Detect which cell encompasses the target text, then output its (X, Y) center coordinate. 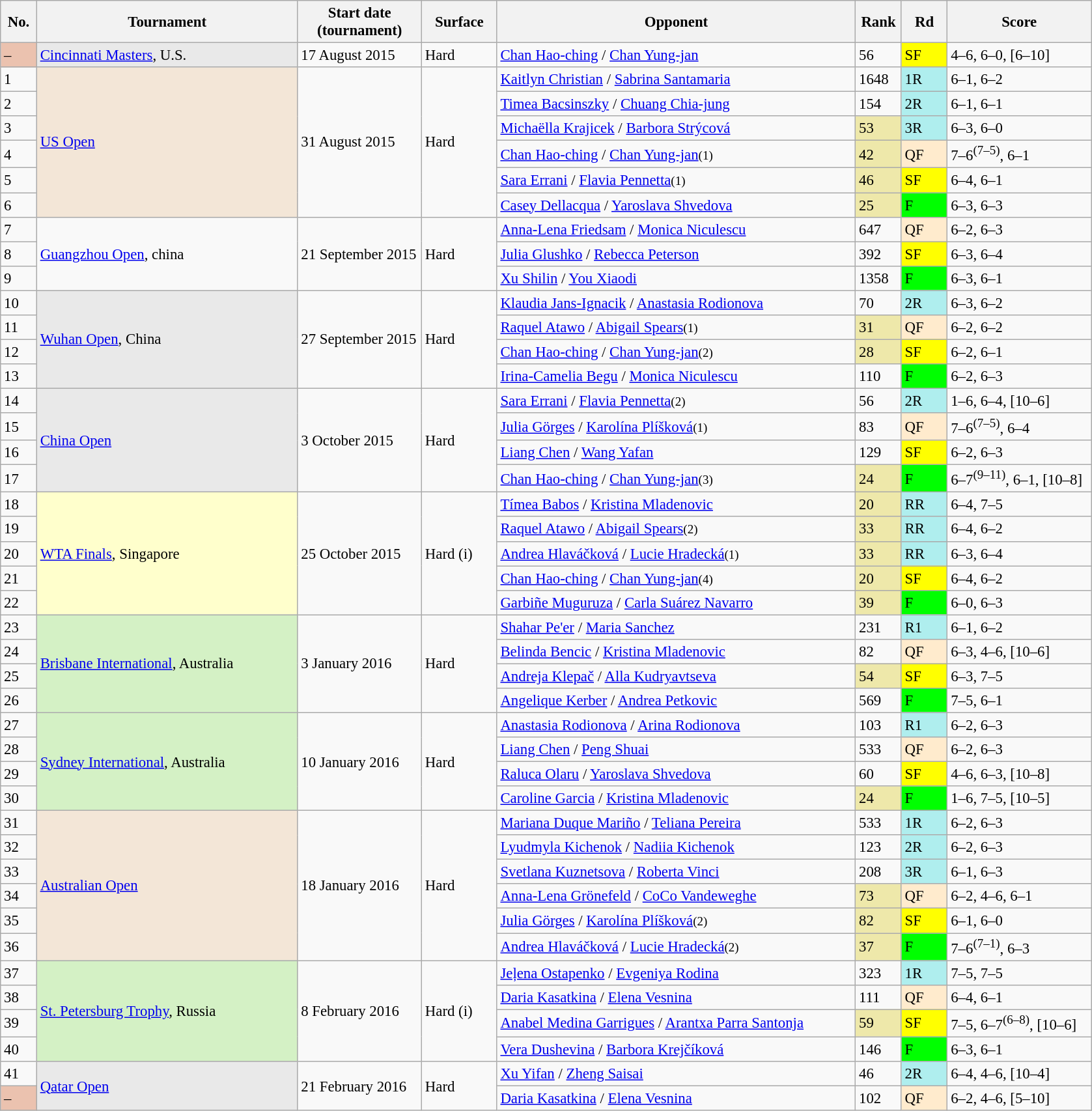
Mariana Duque Mariño / Teliana Pereira (676, 823)
26 (19, 701)
China Open (167, 440)
6–3, 7–5 (1020, 676)
23 (19, 627)
4 (19, 154)
21 September 2015 (359, 254)
54 (879, 676)
Xu Yifan / Zheng Saisai (676, 1074)
Casey Dellacqua / Yaroslava Shvedova (676, 205)
3 October 2015 (359, 440)
Anabel Medina Garrigues / Arantxa Parra Santonja (676, 1023)
6 (19, 205)
22 (19, 602)
Chan Hao-ching / Chan Yung-jan (676, 55)
Rank (879, 22)
231 (879, 627)
Cincinnati Masters, U.S. (167, 55)
31 August 2015 (359, 142)
13 (19, 376)
17 August 2015 (359, 55)
Liang Chen / Wang Yafan (676, 453)
6–1, 6–1 (1020, 104)
US Open (167, 142)
32 (19, 847)
Opponent (676, 22)
110 (879, 376)
Caroline Garcia / Kristina Mladenovic (676, 798)
Tímea Babos / Kristina Mladenovic (676, 505)
7–6(7–5), 6–1 (1020, 154)
Surface (460, 22)
Anna-Lena Grönefeld / CoCo Vandeweghe (676, 897)
208 (879, 872)
St. Petersburg Trophy, Russia (167, 1011)
Raquel Atawo / Abigail Spears(1) (676, 328)
1648 (879, 79)
9 (19, 278)
6–4, 4–6, [10–4] (1020, 1074)
Chan Hao-ching / Chan Yung-jan(1) (676, 154)
1–6, 7–5, [10–5] (1020, 798)
Brisbane International, Australia (167, 664)
Julia Görges / Karolína Plíšková(1) (676, 427)
70 (879, 303)
Garbiñe Muguruza / Carla Suárez Navarro (676, 602)
7–6(7–1), 6–3 (1020, 947)
7–5, 6–7(6–8), [10–6] (1020, 1023)
1–6, 6–4, [10–6] (1020, 401)
21 (19, 578)
Start date(tournament) (359, 22)
18 (19, 505)
6–3, 4–6, [10–6] (1020, 652)
60 (879, 774)
Australian Open (167, 886)
647 (879, 229)
34 (19, 897)
6–0, 6–3 (1020, 602)
6–3, 6–0 (1020, 128)
30 (19, 798)
11 (19, 328)
38 (19, 997)
154 (879, 104)
59 (879, 1023)
123 (879, 847)
Liang Chen / Peng Shuai (676, 750)
27 (19, 725)
1358 (879, 278)
Julia Görges / Karolína Plíšková(2) (676, 921)
7–5, 6–1 (1020, 701)
Jeļena Ostapenko / Evgeniya Rodina (676, 973)
Irina-Camelia Begu / Monica Niculescu (676, 376)
1 (19, 79)
Xu Shilin / You Xiaodi (676, 278)
27 September 2015 (359, 339)
Sydney International, Australia (167, 761)
Anna-Lena Friedsam / Monica Niculescu (676, 229)
6–2, 4–6, [5–10] (1020, 1098)
Guangzhou Open, china (167, 254)
21 February 2016 (359, 1086)
41 (19, 1074)
Vera Dushevina / Barbora Krejčíková (676, 1049)
Chan Hao-ching / Chan Yung-jan(3) (676, 479)
6–1, 6–3 (1020, 872)
19 (19, 529)
14 (19, 401)
6–3, 6–2 (1020, 303)
Raluca Olaru / Yaroslava Shvedova (676, 774)
17 (19, 479)
102 (879, 1098)
4–6, 6–0, [6–10] (1020, 55)
6–2, 4–6, 6–1 (1020, 897)
10 January 2016 (359, 761)
15 (19, 427)
Svetlana Kuznetsova / Roberta Vinci (676, 872)
42 (879, 154)
16 (19, 453)
5 (19, 180)
6–7(9–11), 6–1, [10–8] (1020, 479)
10 (19, 303)
4–6, 6–3, [10–8] (1020, 774)
Raquel Atawo / Abigail Spears(2) (676, 529)
323 (879, 973)
12 (19, 352)
7 (19, 229)
8 February 2016 (359, 1011)
7–5, 7–5 (1020, 973)
Score (1020, 22)
Belinda Bencic / Kristina Mladenovic (676, 652)
3 January 2016 (359, 664)
18 January 2016 (359, 886)
40 (19, 1049)
6–2, 6–1 (1020, 352)
569 (879, 701)
Sara Errani / Flavia Pennetta(2) (676, 401)
Angelique Kerber / Andrea Petkovic (676, 701)
3 (19, 128)
2 (19, 104)
36 (19, 947)
Kaitlyn Christian / Sabrina Santamaria (676, 79)
Anastasia Rodionova / Arina Rodionova (676, 725)
Chan Hao-ching / Chan Yung-jan(2) (676, 352)
35 (19, 921)
392 (879, 254)
WTA Finals, Singapore (167, 554)
83 (879, 427)
111 (879, 997)
Rd (925, 22)
Andrea Hlaváčková / Lucie Hradecká(2) (676, 947)
6–4, 7–5 (1020, 505)
53 (879, 128)
103 (879, 725)
146 (879, 1049)
Andreja Klepač / Alla Kudryavtseva (676, 676)
Sara Errani / Flavia Pennetta(1) (676, 180)
29 (19, 774)
Andrea Hlaváčková / Lucie Hradecká(1) (676, 554)
Qatar Open (167, 1086)
Shahar Pe'er / Maria Sanchez (676, 627)
Lyudmyla Kichenok / Nadiia Kichenok (676, 847)
Chan Hao-ching / Chan Yung-jan(4) (676, 578)
8 (19, 254)
Klaudia Jans-Ignacik / Anastasia Rodionova (676, 303)
73 (879, 897)
25 October 2015 (359, 554)
Timea Bacsinszky / Chuang Chia-jung (676, 104)
6–1, 6–0 (1020, 921)
6–2, 6–2 (1020, 328)
Michaëlla Krajicek / Barbora Strýcová (676, 128)
Wuhan Open, China (167, 339)
6–3, 6–3 (1020, 205)
7–6(7–5), 6–4 (1020, 427)
Julia Glushko / Rebecca Peterson (676, 254)
Tournament (167, 22)
129 (879, 453)
No. (19, 22)
